Output the (X, Y) coordinate of the center of the cell containing the given text.  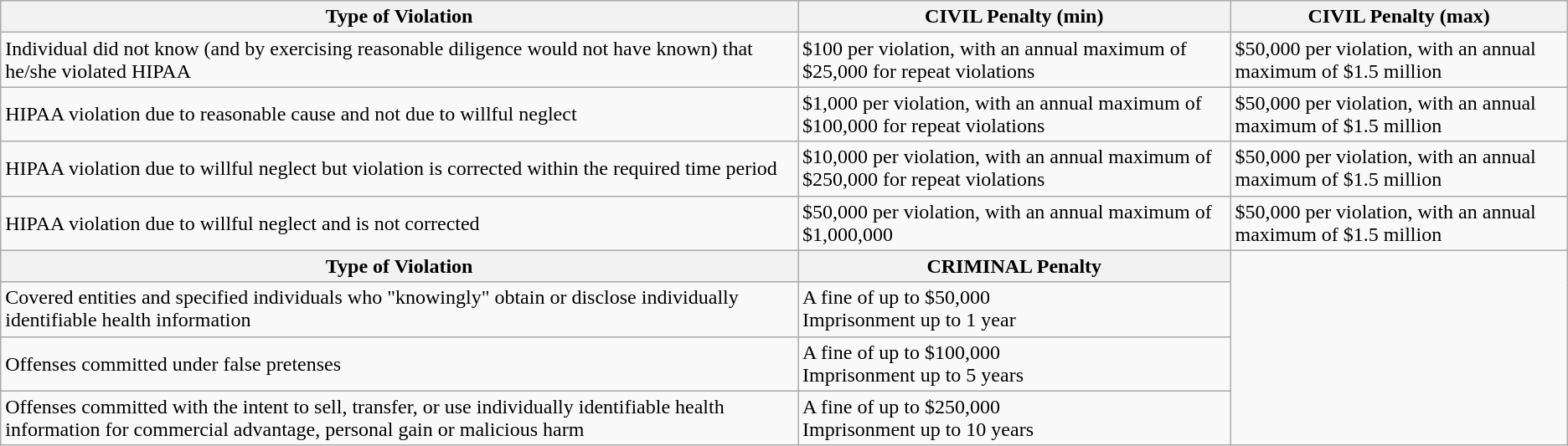
HIPAA violation due to willful neglect but violation is corrected within the required time period (400, 169)
CIVIL Penalty (min) (1014, 17)
A fine of up to $100,000Imprisonment up to 5 years (1014, 363)
Covered entities and specified individuals who "knowingly" obtain or disclose individually identifiable health information (400, 310)
$1,000 per violation, with an annual maximum of $100,000 for repeat violations (1014, 114)
$100 per violation, with an annual maximum of $25,000 for repeat violations (1014, 60)
A fine of up to $50,000Imprisonment up to 1 year (1014, 310)
Individual did not know (and by exercising reasonable diligence would not have known) that he/she violated HIPAA (400, 60)
CIVIL Penalty (max) (1399, 17)
Offenses committed under false pretenses (400, 363)
A fine of up to $250,000Imprisonment up to 10 years (1014, 418)
$50,000 per violation, with an annual maximum of $1,000,000 (1014, 223)
HIPAA violation due to willful neglect and is not corrected (400, 223)
CRIMINAL Penalty (1014, 266)
HIPAA violation due to reasonable cause and not due to willful neglect (400, 114)
$10,000 per violation, with an annual maximum of $250,000 for repeat violations (1014, 169)
